For the text-containing cell, return its midpoint in (x, y) coordinate format. 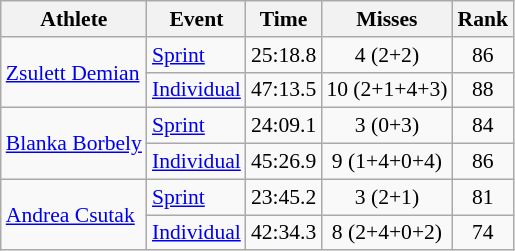
Blanka Borbely (74, 144)
Athlete (74, 19)
3 (2+1) (386, 197)
42:34.3 (284, 233)
23:45.2 (284, 197)
88 (484, 90)
Event (196, 19)
Zsulett Demian (74, 72)
Andrea Csutak (74, 214)
25:18.8 (284, 55)
74 (484, 233)
Misses (386, 19)
8 (2+4+0+2) (386, 233)
84 (484, 126)
45:26.9 (284, 162)
9 (1+4+0+4) (386, 162)
4 (2+2) (386, 55)
Time (284, 19)
Rank (484, 19)
24:09.1 (284, 126)
10 (2+1+4+3) (386, 90)
3 (0+3) (386, 126)
81 (484, 197)
47:13.5 (284, 90)
